Find where the given text appears and provide that cell's center as [x, y] coordinate. 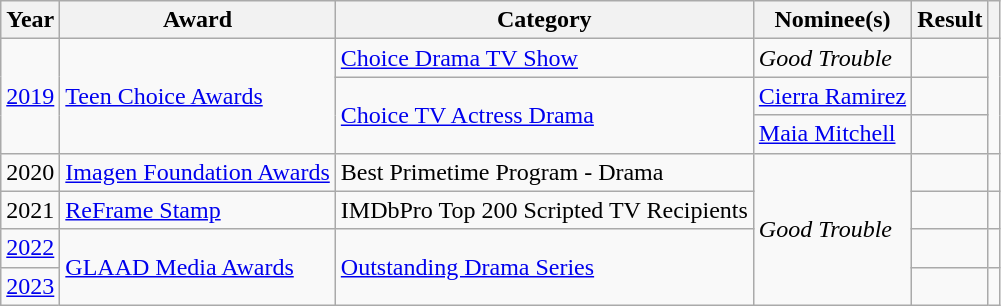
Cierra Ramirez [832, 96]
GLAAD Media Awards [198, 267]
Choice TV Actress Drama [544, 115]
Nominee(s) [832, 20]
Outstanding Drama Series [544, 267]
2019 [30, 96]
IMDbPro Top 200 Scripted TV Recipients [544, 210]
Year [30, 20]
Category [544, 20]
Best Primetime Program - Drama [544, 172]
Maia Mitchell [832, 134]
Teen Choice Awards [198, 96]
ReFrame Stamp [198, 210]
2021 [30, 210]
2022 [30, 248]
Imagen Foundation Awards [198, 172]
2023 [30, 286]
Choice Drama TV Show [544, 58]
2020 [30, 172]
Award [198, 20]
Result [950, 20]
